For the text-containing cell, return its midpoint in (x, y) coordinate format. 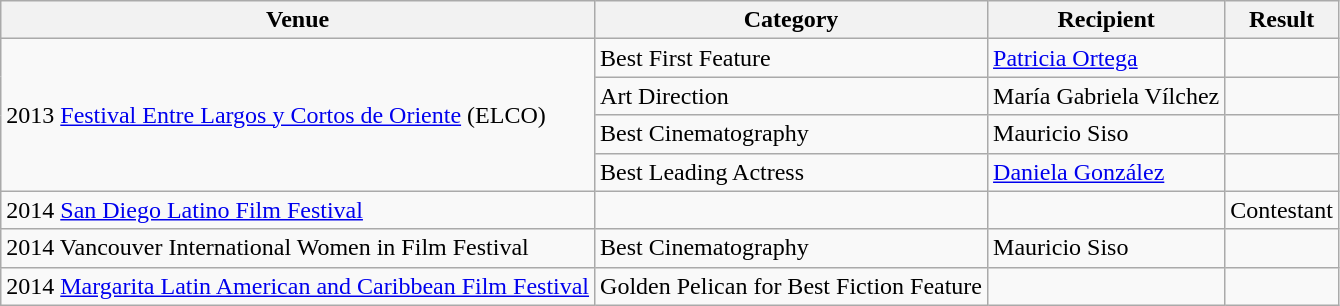
Best Leading Actress (792, 172)
Recipient (1106, 20)
Result (1282, 20)
Golden Pelican for Best Fiction Feature (792, 286)
Venue (298, 20)
2014 Margarita Latin American and Caribbean Film Festival (298, 286)
2014 San Diego Latino Film Festival (298, 210)
María Gabriela Vílchez (1106, 96)
Contestant (1282, 210)
Category (792, 20)
Daniela González (1106, 172)
Best First Feature (792, 58)
2014 Vancouver International Women in Film Festival (298, 248)
Art Direction (792, 96)
Patricia Ortega (1106, 58)
2013 Festival Entre Largos y Cortos de Oriente (ELCO) (298, 115)
